Return (X, Y) of the center of cell containing provided text 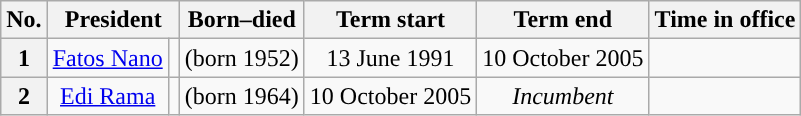
President (113, 20)
13 June 1991 (390, 58)
Time in office (725, 20)
No. (24, 20)
Fatos Nano (108, 58)
(born 1952) (242, 58)
Incumbent (563, 96)
(born 1964) (242, 96)
Edi Rama (108, 96)
Term end (563, 20)
1 (24, 58)
2 (24, 96)
Born–died (242, 20)
Term start (390, 20)
